Detect which cell encompasses the target text, then output its [x, y] center coordinate. 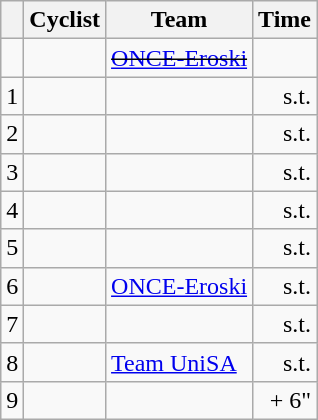
1 [12, 96]
7 [12, 324]
Team UniSA [180, 362]
Cyclist [65, 20]
2 [12, 134]
3 [12, 172]
Time [285, 20]
4 [12, 210]
+ 6" [285, 400]
8 [12, 362]
Team [180, 20]
5 [12, 248]
6 [12, 286]
9 [12, 400]
